Pinpoint the cell where the given text exists, returning its (X, Y) midpoint coordinate. 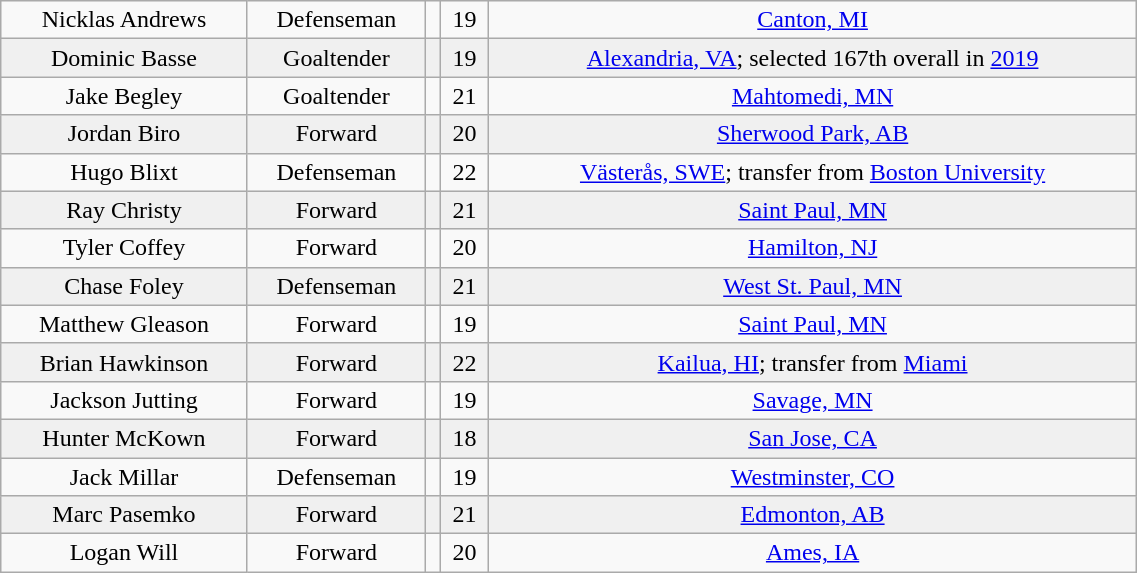
Jake Begley (124, 96)
West St. Paul, MN (812, 286)
Ray Christy (124, 210)
Mahtomedi, MN (812, 96)
Matthew Gleason (124, 324)
Ames, IA (812, 553)
Alexandria, VA; selected 167th overall in 2019 (812, 58)
Jackson Jutting (124, 400)
Tyler Coffey (124, 248)
Marc Pasemko (124, 515)
Sherwood Park, AB (812, 134)
Hamilton, NJ (812, 248)
Brian Hawkinson (124, 362)
Kailua, HI; transfer from Miami (812, 362)
Logan Will (124, 553)
Edmonton, AB (812, 515)
Västerås, SWE; transfer from Boston University (812, 172)
Westminster, CO (812, 477)
Chase Foley (124, 286)
Dominic Basse (124, 58)
Jack Millar (124, 477)
Hugo Blixt (124, 172)
Canton, MI (812, 20)
San Jose, CA (812, 438)
Jordan Biro (124, 134)
Nicklas Andrews (124, 20)
Hunter McKown (124, 438)
Savage, MN (812, 400)
18 (465, 438)
